From the cell containing the given text, extract its center point as [x, y] coordinate. 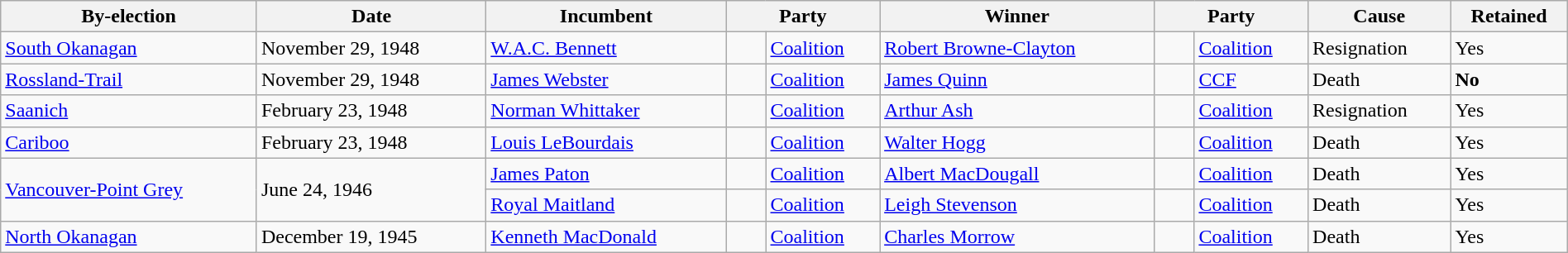
North Okanagan [129, 236]
No [1508, 79]
June 24, 1946 [370, 189]
Albert MacDougall [1017, 174]
Charles Morrow [1017, 236]
James Paton [606, 174]
Winner [1017, 17]
Royal Maitland [606, 205]
Arthur Ash [1017, 111]
December 19, 1945 [370, 236]
Louis LeBourdais [606, 142]
CCF [1251, 79]
Norman Whittaker [606, 111]
Rossland-Trail [129, 79]
South Okanagan [129, 48]
Incumbent [606, 17]
Walter Hogg [1017, 142]
Vancouver-Point Grey [129, 189]
W.A.C. Bennett [606, 48]
Cariboo [129, 142]
Saanich [129, 111]
By-election [129, 17]
Robert Browne-Clayton [1017, 48]
James Webster [606, 79]
James Quinn [1017, 79]
Retained [1508, 17]
Cause [1379, 17]
Date [370, 17]
Kenneth MacDonald [606, 236]
Leigh Stevenson [1017, 205]
